Identify which cell holds the provided text, then report its [X, Y] central coordinate. 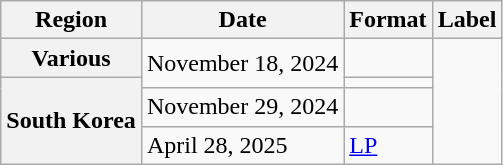
November 18, 2024 [242, 64]
LP [388, 145]
November 29, 2024 [242, 107]
Region [72, 20]
South Korea [72, 120]
Label [467, 20]
April 28, 2025 [242, 145]
Format [388, 20]
Date [242, 20]
Various [72, 58]
